Scan for the cell matching the given text and deliver its (x, y) coordinate at center. 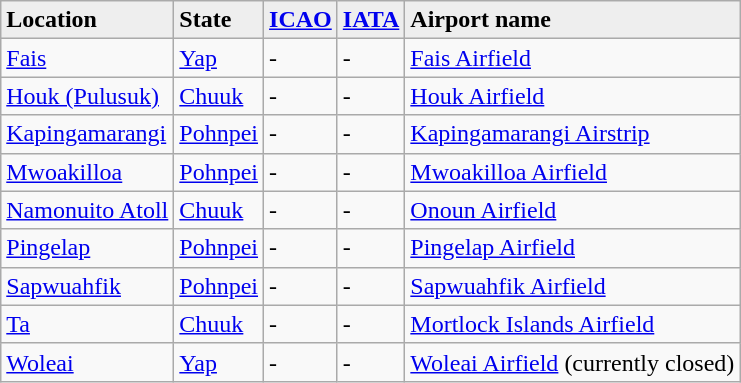
Kapingamarangi Airstrip (572, 134)
Houk Airfield (572, 96)
Ta (88, 324)
Sapwuahfik Airfield (572, 286)
Onoun Airfield (572, 210)
Sapwuahfik (88, 286)
Woleai (88, 362)
Mwoakilloa (88, 172)
Pingelap Airfield (572, 248)
Pingelap (88, 248)
Airport name (572, 20)
Houk (Pulusuk) (88, 96)
Location (88, 20)
IATA (371, 20)
Fais (88, 58)
Namonuito Atoll (88, 210)
Kapingamarangi (88, 134)
State (219, 20)
Mwoakilloa Airfield (572, 172)
ICAO (301, 20)
Fais Airfield (572, 58)
Woleai Airfield (currently closed) (572, 362)
Mortlock Islands Airfield (572, 324)
